Capture the cell that displays the provided text and extract its [X, Y] central coordinate. 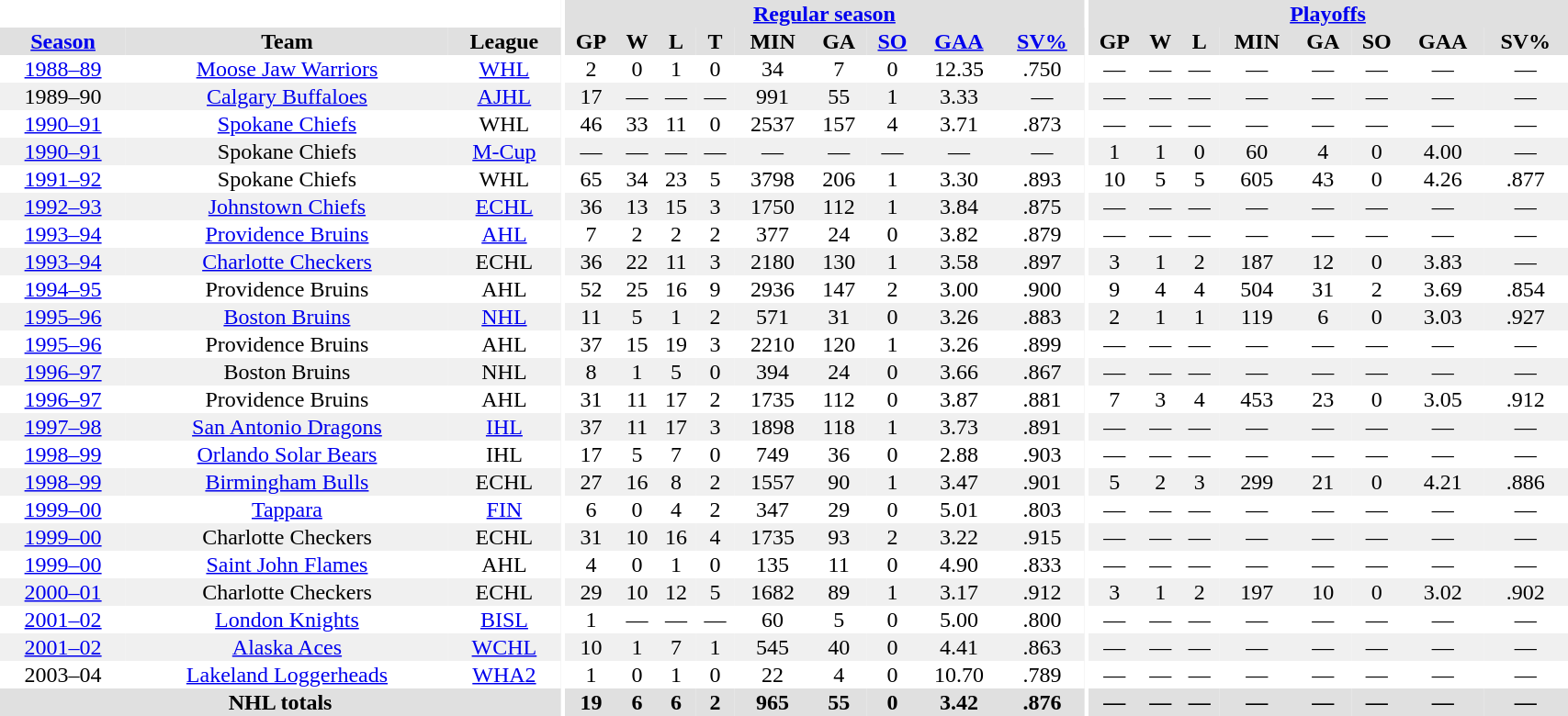
2003–04 [62, 675]
BISL [504, 620]
21 [1324, 482]
1750 [773, 207]
394 [773, 372]
.750 [1042, 69]
Team [287, 41]
Birmingham Bulls [287, 482]
.803 [1042, 509]
1992–93 [62, 207]
2000–01 [62, 592]
.900 [1042, 289]
3.87 [959, 399]
.927 [1525, 317]
377 [773, 234]
.893 [1042, 179]
605 [1257, 179]
118 [839, 427]
3.47 [959, 482]
FIN [504, 509]
3.73 [959, 427]
3.05 [1442, 399]
1557 [773, 482]
.867 [1042, 372]
Moose Jaw Warriors [287, 69]
.876 [1042, 702]
1898 [773, 427]
3.58 [959, 262]
991 [773, 96]
3.66 [959, 372]
3.71 [959, 124]
.903 [1042, 454]
3.42 [959, 702]
.875 [1042, 207]
43 [1324, 179]
120 [839, 344]
3.17 [959, 592]
.877 [1525, 179]
WHA2 [504, 675]
25 [637, 289]
965 [773, 702]
Alaska Aces [287, 647]
1997–98 [62, 427]
4.90 [959, 565]
Saint John Flames [287, 565]
.915 [1042, 537]
WCHL [504, 647]
.854 [1525, 289]
93 [839, 537]
.879 [1042, 234]
.891 [1042, 427]
453 [1257, 399]
3.30 [959, 179]
4.41 [959, 647]
1682 [773, 592]
46 [592, 124]
187 [1257, 262]
3.84 [959, 207]
Lakeland Loggerheads [287, 675]
Tappara [287, 509]
135 [773, 565]
1989–90 [62, 96]
545 [773, 647]
52 [592, 289]
.863 [1042, 647]
T [715, 41]
1988–89 [62, 69]
147 [839, 289]
13 [637, 207]
Calgary Buffaloes [287, 96]
.901 [1042, 482]
.883 [1042, 317]
3.83 [1442, 262]
3.02 [1442, 592]
299 [1257, 482]
.902 [1525, 592]
.873 [1042, 124]
AJHL [504, 96]
4.21 [1442, 482]
65 [592, 179]
.886 [1525, 482]
.833 [1042, 565]
33 [637, 124]
10.70 [959, 675]
749 [773, 454]
2180 [773, 262]
League [504, 41]
.800 [1042, 620]
5.01 [959, 509]
3.03 [1442, 317]
4.00 [1442, 151]
3.22 [959, 537]
Regular season [825, 14]
San Antonio Dragons [287, 427]
157 [839, 124]
.897 [1042, 262]
London Knights [287, 620]
1991–92 [62, 179]
2936 [773, 289]
3.33 [959, 96]
3798 [773, 179]
571 [773, 317]
90 [839, 482]
1994–95 [62, 289]
89 [839, 592]
130 [839, 262]
119 [1257, 317]
5.00 [959, 620]
2210 [773, 344]
206 [839, 179]
12.35 [959, 69]
40 [839, 647]
.789 [1042, 675]
.881 [1042, 399]
2537 [773, 124]
27 [592, 482]
347 [773, 509]
Season [62, 41]
Playoffs [1328, 14]
NHL totals [280, 702]
504 [1257, 289]
3.69 [1442, 289]
4.26 [1442, 179]
Orlando Solar Bears [287, 454]
2.88 [959, 454]
197 [1257, 592]
.899 [1042, 344]
3.82 [959, 234]
3.00 [959, 289]
Johnstown Chiefs [287, 207]
M-Cup [504, 151]
